Extract the [x, y] coordinate from the center of the cell holding the provided text.  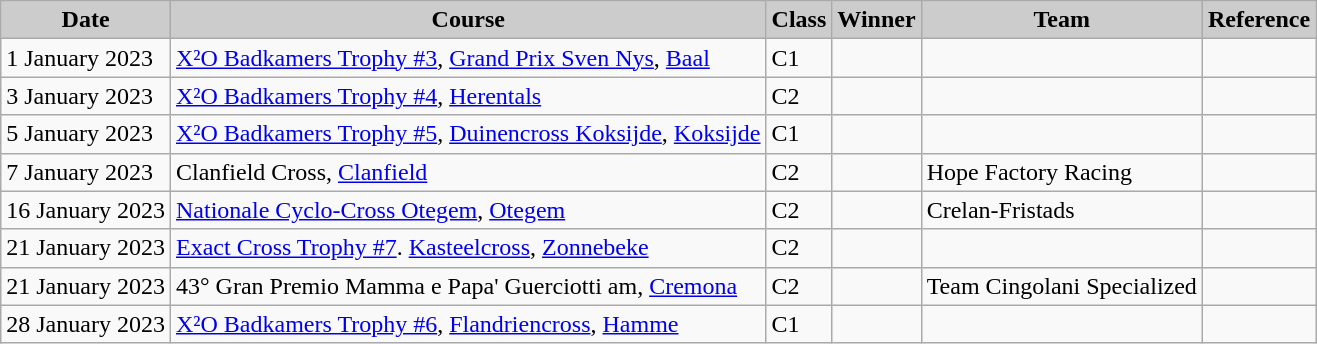
X²O Badkamers Trophy #6, Flandriencross, Hamme [468, 324]
Crelan-Fristads [1062, 210]
Team Cingolani Specialized [1062, 286]
Class [799, 20]
Clanfield Cross, Clanfield [468, 172]
Team [1062, 20]
X²O Badkamers Trophy #3, Grand Prix Sven Nys, Baal [468, 58]
7 January 2023 [86, 172]
Hope Factory Racing [1062, 172]
3 January 2023 [86, 96]
Winner [876, 20]
Reference [1258, 20]
Nationale Cyclo-Cross Otegem, Otegem [468, 210]
Course [468, 20]
1 January 2023 [86, 58]
X²O Badkamers Trophy #4, Herentals [468, 96]
5 January 2023 [86, 134]
X²O Badkamers Trophy #5, Duinencross Koksijde, Koksijde [468, 134]
16 January 2023 [86, 210]
43° Gran Premio Mamma e Papa' Guerciotti am, Cremona [468, 286]
Date [86, 20]
Exact Cross Trophy #7. Kasteelcross, Zonnebeke [468, 248]
28 January 2023 [86, 324]
